Determine the [X, Y] coordinate at the center of the cell enclosing the given text.  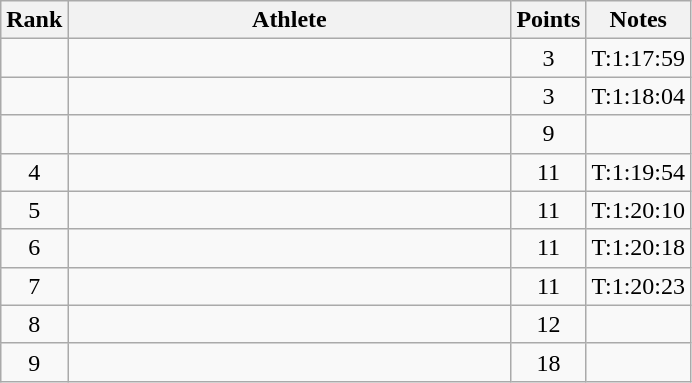
Athlete [290, 20]
T:1:18:04 [638, 96]
Notes [638, 20]
12 [548, 324]
7 [34, 286]
8 [34, 324]
6 [34, 248]
T:1:17:59 [638, 58]
18 [548, 362]
T:1:20:18 [638, 248]
5 [34, 210]
T:1:20:23 [638, 286]
T:1:19:54 [638, 172]
T:1:20:10 [638, 210]
4 [34, 172]
Points [548, 20]
Rank [34, 20]
